Search for the cell housing the specified text and yield its [X, Y] center coordinate. 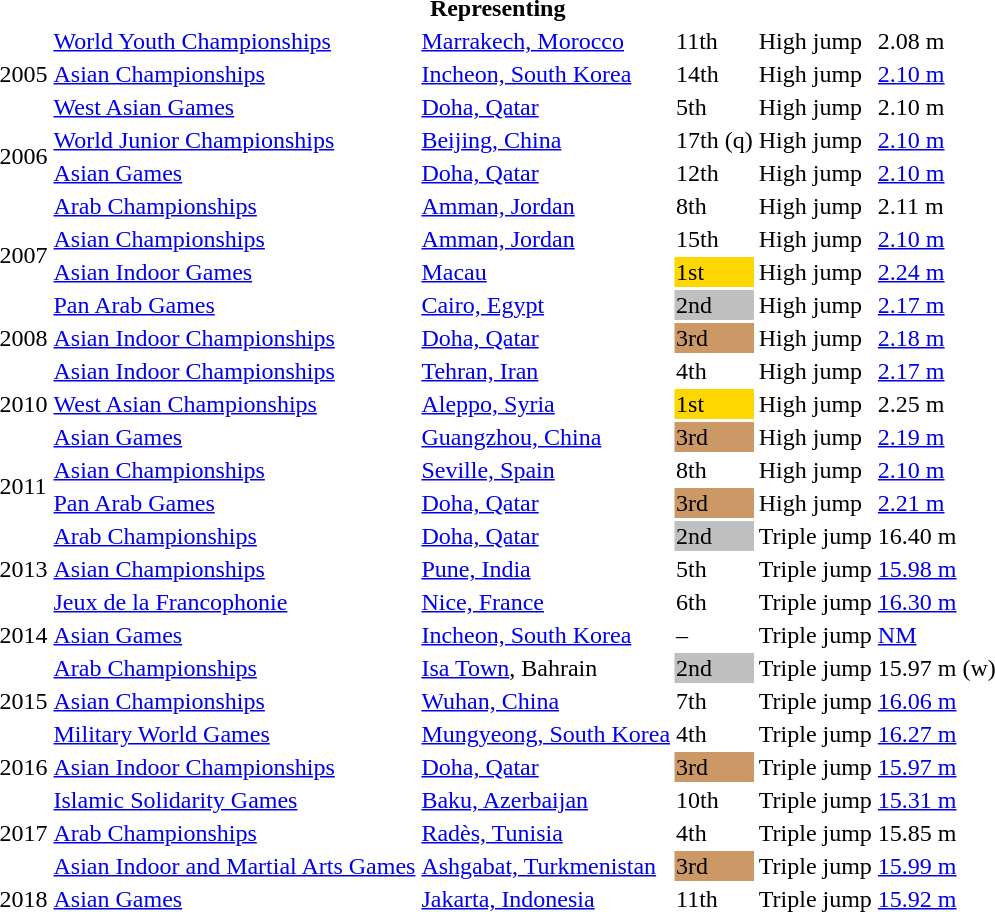
Wuhan, China [546, 701]
Asian Indoor and Martial Arts Games [234, 866]
Asian Indoor Games [234, 272]
Macau [546, 272]
15th [715, 239]
12th [715, 173]
Pune, India [546, 569]
Isa Town, Bahrain [546, 668]
14th [715, 74]
10th [715, 800]
Beijing, China [546, 140]
Tehran, Iran [546, 371]
Aleppo, Syria [546, 404]
Baku, Azerbaijan [546, 800]
Guangzhou, China [546, 437]
– [715, 635]
11th [715, 41]
Mungyeong, South Korea [546, 734]
Ashgabat, Turkmenistan [546, 866]
West Asian Championships [234, 404]
West Asian Games [234, 107]
Military World Games [234, 734]
World Junior Championships [234, 140]
Cairo, Egypt [546, 305]
Seville, Spain [546, 470]
7th [715, 701]
Nice, France [546, 602]
Jeux de la Francophonie [234, 602]
Marrakech, Morocco [546, 41]
17th (q) [715, 140]
World Youth Championships [234, 41]
Islamic Solidarity Games [234, 800]
6th [715, 602]
Radès, Tunisia [546, 833]
